Capture the cell that displays the provided text and extract its (x, y) central coordinate. 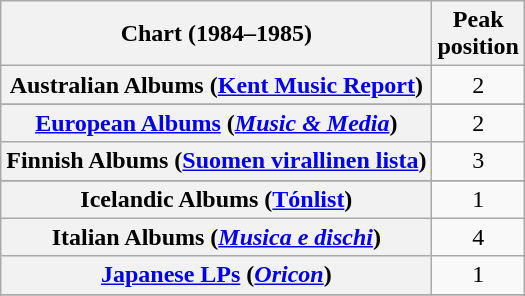
Italian Albums (Musica e dischi) (216, 237)
4 (478, 237)
Australian Albums (Kent Music Report) (216, 85)
Chart (1984–1985) (216, 34)
Japanese LPs (Oricon) (216, 275)
European Albums (Music & Media) (216, 123)
Icelandic Albums (Tónlist) (216, 199)
3 (478, 161)
Peakposition (478, 34)
Finnish Albums (Suomen virallinen lista) (216, 161)
